Provide the [x, y] coordinate of the cell's center where the given text is located.  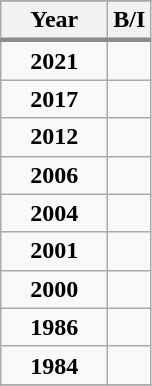
2006 [54, 175]
2021 [54, 60]
2004 [54, 213]
B/I [130, 21]
Year [54, 21]
2017 [54, 99]
2000 [54, 289]
2001 [54, 251]
1986 [54, 327]
1984 [54, 365]
2012 [54, 137]
